Provide the (x, y) coordinate of the cell's center where the given text is located.  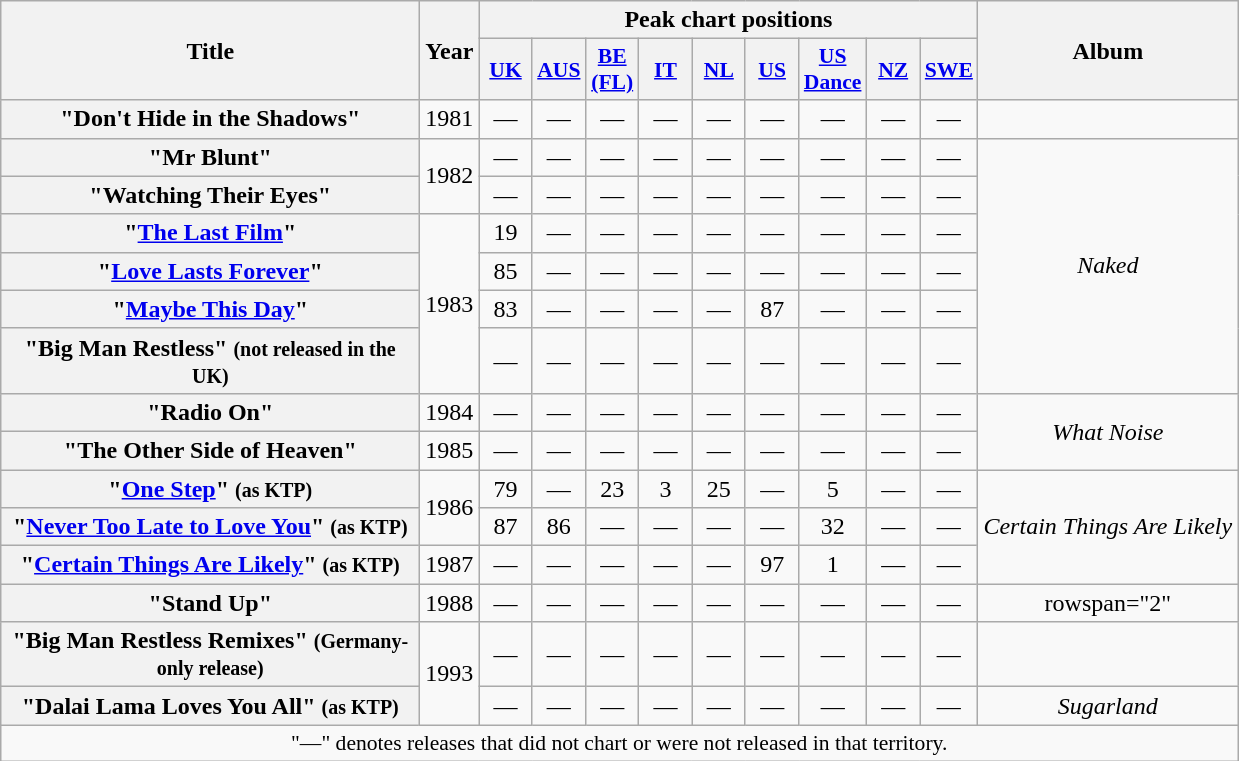
US (772, 70)
"Big Man Restless" (not released in the UK) (210, 360)
SWE (949, 70)
1 (833, 565)
1985 (450, 450)
US Dance (833, 70)
"Watching Their Eyes" (210, 195)
19 (506, 233)
"Never Too Late to Love You" (as KTP) (210, 527)
"Dalai Lama Loves You All" (as KTP) (210, 706)
"Don't Hide in the Shadows" (210, 119)
UK (506, 70)
1981 (450, 119)
83 (506, 309)
"Mr Blunt" (210, 157)
Peak chart positions (728, 20)
86 (558, 527)
1982 (450, 176)
"Certain Things Are Likely" (as KTP) (210, 565)
NL (718, 70)
"Love Lasts Forever" (210, 271)
23 (612, 489)
IT (666, 70)
Naked (1108, 266)
Year (450, 50)
1984 (450, 412)
1988 (450, 603)
Title (210, 50)
"Maybe This Day" (210, 309)
"—" denotes releases that did not chart or were not released in that territory. (620, 743)
1983 (450, 304)
5 (833, 489)
Album (1108, 50)
32 (833, 527)
AUS (558, 70)
What Noise (1108, 431)
Sugarland (1108, 706)
rowspan="2" (1108, 603)
1987 (450, 565)
3 (666, 489)
"The Other Side of Heaven" (210, 450)
85 (506, 271)
1986 (450, 508)
"Big Man Restless Remixes" (Germany-only release) (210, 654)
NZ (892, 70)
"One Step" (as KTP) (210, 489)
"The Last Film" (210, 233)
"Stand Up" (210, 603)
BE (FL) (612, 70)
25 (718, 489)
"Radio On" (210, 412)
1993 (450, 674)
79 (506, 489)
Certain Things Are Likely (1108, 527)
97 (772, 565)
